Provide the [X, Y] coordinate of the cell's center where the given text is located.  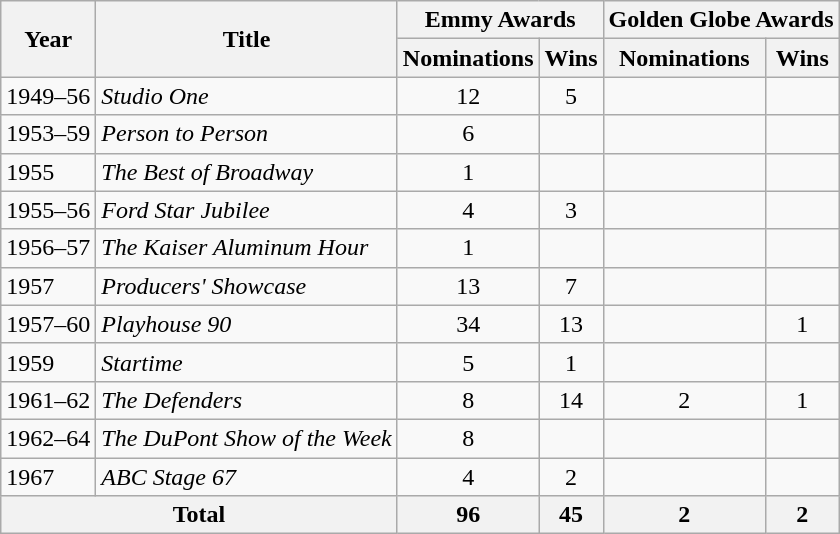
34 [468, 324]
Person to Person [246, 134]
3 [571, 210]
1959 [48, 362]
1955 [48, 172]
1956–57 [48, 248]
Ford Star Jubilee [246, 210]
Producers' Showcase [246, 286]
1949–56 [48, 96]
Studio One [246, 96]
1953–59 [48, 134]
Total [200, 515]
14 [571, 400]
ABC Stage 67 [246, 477]
6 [468, 134]
12 [468, 96]
7 [571, 286]
1962–64 [48, 438]
Title [246, 39]
1961–62 [48, 400]
The Kaiser Aluminum Hour [246, 248]
1957–60 [48, 324]
1955–56 [48, 210]
96 [468, 515]
Playhouse 90 [246, 324]
The Best of Broadway [246, 172]
1967 [48, 477]
The DuPont Show of the Week [246, 438]
Startime [246, 362]
1957 [48, 286]
Golden Globe Awards [721, 20]
Year [48, 39]
Emmy Awards [500, 20]
45 [571, 515]
The Defenders [246, 400]
